Return [x, y] of the center of cell containing provided text 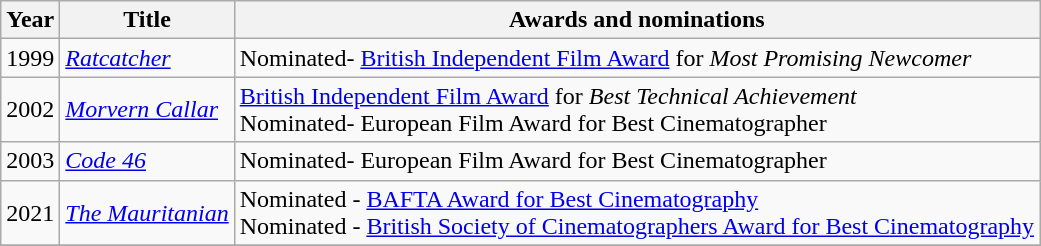
2021 [30, 212]
Code 46 [147, 161]
2002 [30, 110]
British Independent Film Award for Best Technical AchievementNominated- European Film Award for Best Cinematographer [636, 110]
Year [30, 20]
Ratcatcher [147, 58]
Title [147, 20]
Nominated - BAFTA Award for Best CinematographyNominated - British Society of Cinematographers Award for Best Cinematography [636, 212]
The Mauritanian [147, 212]
1999 [30, 58]
Nominated- European Film Award for Best Cinematographer [636, 161]
2003 [30, 161]
Awards and nominations [636, 20]
Morvern Callar [147, 110]
Nominated- British Independent Film Award for Most Promising Newcomer [636, 58]
